From the cell containing the given text, extract its center point as (x, y) coordinate. 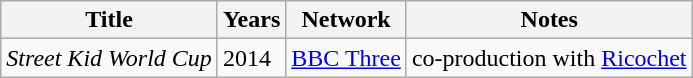
BBC Three (346, 58)
Years (251, 20)
Notes (549, 20)
Street Kid World Cup (110, 58)
2014 (251, 58)
Network (346, 20)
co-production with Ricochet (549, 58)
Title (110, 20)
